Scan for the cell matching the given text and deliver its [x, y] coordinate at center. 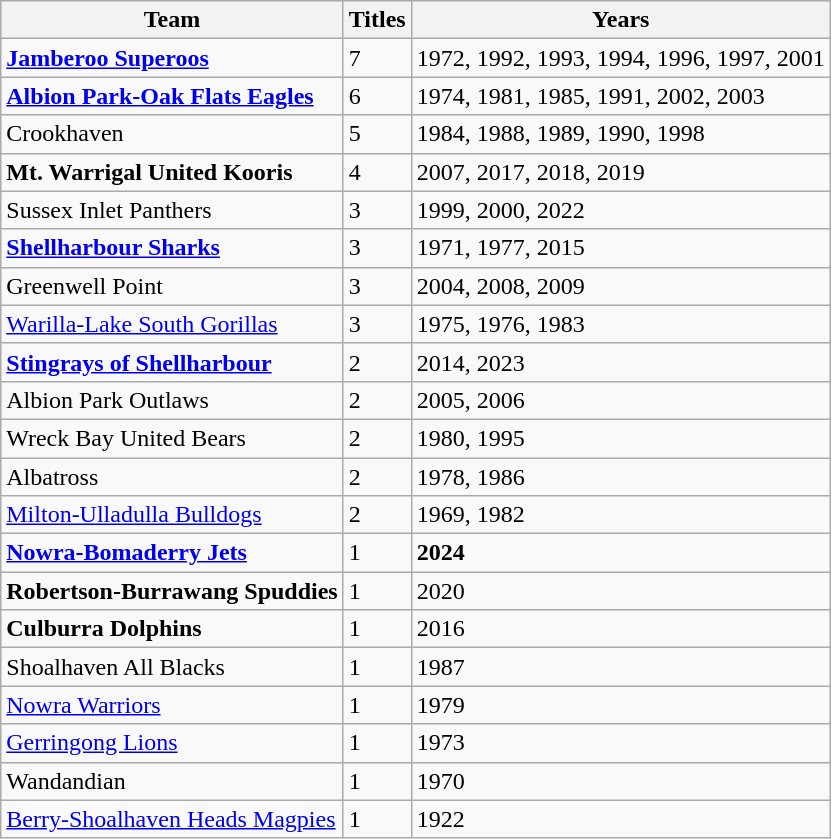
1975, 1976, 1983 [620, 324]
1971, 1977, 2015 [620, 248]
2014, 2023 [620, 362]
Stingrays of Shellharbour [172, 362]
Team [172, 20]
Years [620, 20]
1987 [620, 667]
1973 [620, 743]
7 [377, 58]
2005, 2006 [620, 400]
Gerringong Lions [172, 743]
1979 [620, 705]
Culburra Dolphins [172, 629]
2016 [620, 629]
1974, 1981, 1985, 1991, 2002, 2003 [620, 96]
Sussex Inlet Panthers [172, 210]
Berry-Shoalhaven Heads Magpies [172, 819]
Robertson-Burrawang Spuddies [172, 591]
2024 [620, 553]
2020 [620, 591]
Titles [377, 20]
1984, 1988, 1989, 1990, 1998 [620, 134]
Jamberoo Superoos [172, 58]
Nowra Warriors [172, 705]
Albion Park Outlaws [172, 400]
Milton-Ulladulla Bulldogs [172, 515]
Greenwell Point [172, 286]
5 [377, 134]
4 [377, 172]
2004, 2008, 2009 [620, 286]
1970 [620, 781]
1969, 1982 [620, 515]
Crookhaven [172, 134]
Mt. Warrigal United Kooris [172, 172]
1999, 2000, 2022 [620, 210]
1980, 1995 [620, 438]
1922 [620, 819]
Shellharbour Sharks [172, 248]
1978, 1986 [620, 477]
Albion Park-Oak Flats Eagles [172, 96]
2007, 2017, 2018, 2019 [620, 172]
Warilla-Lake South Gorillas [172, 324]
1972, 1992, 1993, 1994, 1996, 1997, 2001 [620, 58]
Wreck Bay United Bears [172, 438]
Wandandian [172, 781]
6 [377, 96]
Nowra-Bomaderry Jets [172, 553]
Albatross [172, 477]
Shoalhaven All Blacks [172, 667]
